Extract the [x, y] coordinate from the center of the cell holding the provided text.  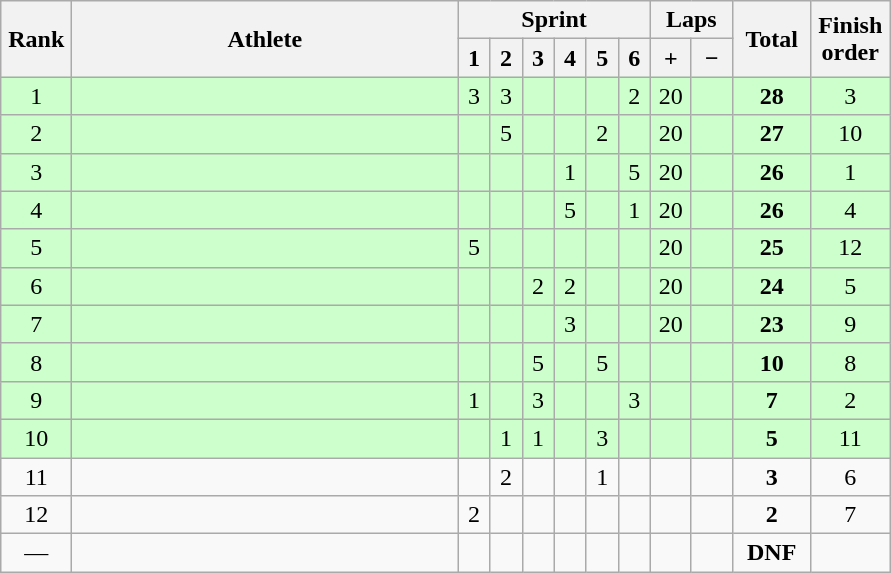
DNF [772, 553]
— [36, 553]
+ [670, 58]
25 [772, 248]
Total [772, 39]
Finish order [850, 39]
24 [772, 286]
27 [772, 134]
Athlete [265, 39]
23 [772, 324]
Rank [36, 39]
28 [772, 96]
− [712, 58]
Sprint [554, 20]
Laps [691, 20]
